Find where the given text appears and provide that cell's center as (X, Y) coordinate. 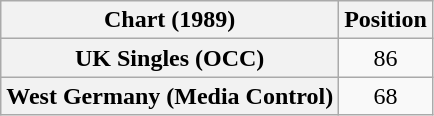
UK Singles (OCC) (170, 58)
Chart (1989) (170, 20)
86 (386, 58)
West Germany (Media Control) (170, 96)
68 (386, 96)
Position (386, 20)
